From the cell containing the given text, extract its center point as (x, y) coordinate. 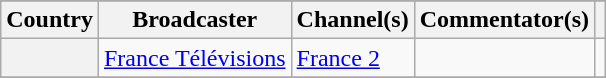
Broadcaster (194, 20)
Country (50, 20)
Commentator(s) (504, 20)
France Télévisions (194, 58)
Channel(s) (352, 20)
France 2 (352, 58)
